From the cell containing the given text, extract its center point as (X, Y) coordinate. 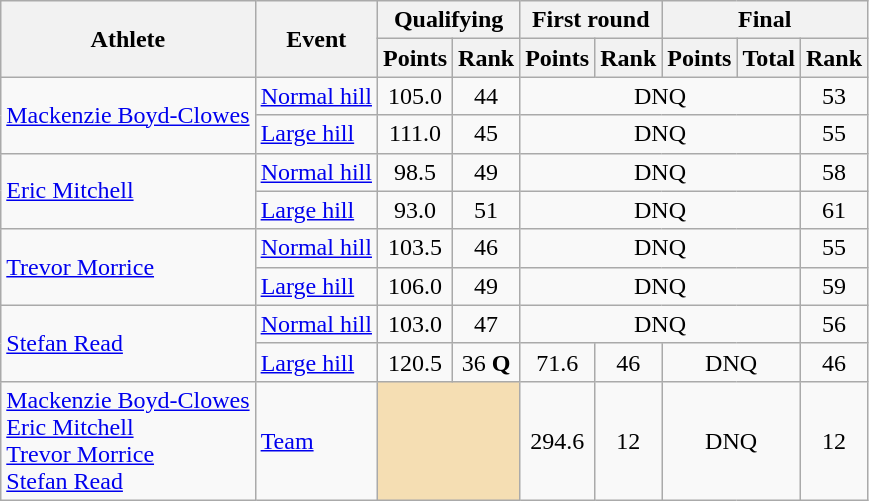
103.0 (414, 324)
Final (765, 20)
53 (834, 96)
59 (834, 286)
Total (769, 58)
Eric Mitchell (128, 191)
71.6 (558, 362)
103.5 (414, 248)
Mackenzie Boyd-Clowes (128, 115)
61 (834, 210)
93.0 (414, 210)
51 (486, 210)
294.6 (558, 440)
Mackenzie Boyd-ClowesEric MitchellTrevor MorriceStefan Read (128, 440)
44 (486, 96)
First round (591, 20)
Team (316, 440)
Event (316, 39)
Qualifying (448, 20)
106.0 (414, 286)
120.5 (414, 362)
Athlete (128, 39)
Trevor Morrice (128, 267)
47 (486, 324)
105.0 (414, 96)
45 (486, 134)
Stefan Read (128, 343)
111.0 (414, 134)
36 Q (486, 362)
98.5 (414, 172)
56 (834, 324)
58 (834, 172)
